Extract the (X, Y) coordinate from the center of the cell holding the provided text.  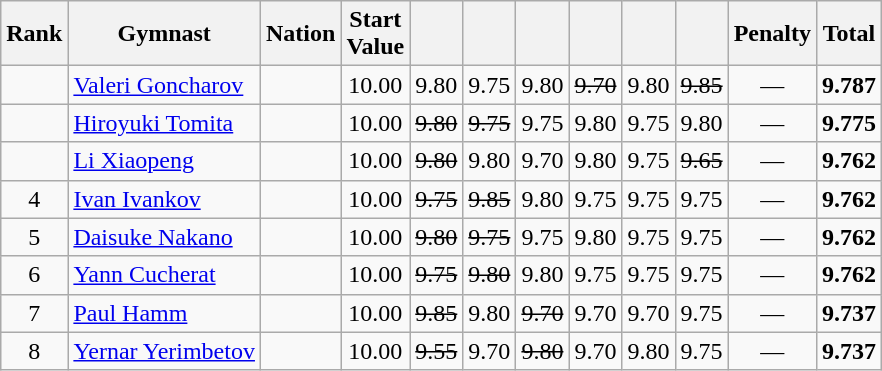
9.787 (850, 85)
7 (34, 313)
Yernar Yerimbetov (164, 351)
Li Xiaopeng (164, 161)
8 (34, 351)
9.55 (436, 351)
Yann Cucherat (164, 275)
6 (34, 275)
Daisuke Nakano (164, 237)
Hiroyuki Tomita (164, 123)
Ivan Ivankov (164, 199)
Total (850, 34)
9.65 (702, 161)
Penalty (772, 34)
StartValue (376, 34)
9.775 (850, 123)
Rank (34, 34)
Valeri Goncharov (164, 85)
Gymnast (164, 34)
5 (34, 237)
Nation (300, 34)
4 (34, 199)
Paul Hamm (164, 313)
